Return [x, y] of the center of cell containing provided text 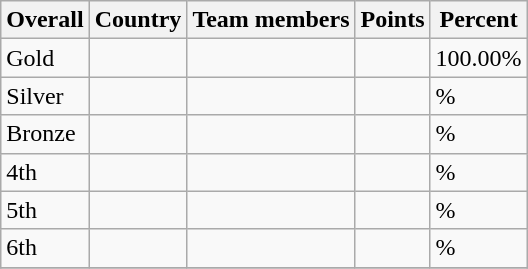
Gold [45, 58]
6th [45, 248]
Team members [271, 20]
100.00% [478, 58]
Overall [45, 20]
5th [45, 210]
Points [392, 20]
Silver [45, 96]
Bronze [45, 134]
Country [138, 20]
Percent [478, 20]
4th [45, 172]
